Output the [X, Y] coordinate of the center of the cell containing the given text.  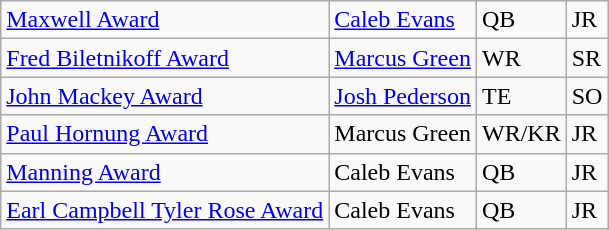
Fred Biletnikoff Award [165, 58]
John Mackey Award [165, 96]
Earl Campbell Tyler Rose Award [165, 210]
SO [587, 96]
Manning Award [165, 172]
Josh Pederson [403, 96]
SR [587, 58]
WR [521, 58]
WR/KR [521, 134]
TE [521, 96]
Paul Hornung Award [165, 134]
Maxwell Award [165, 20]
